Search for the cell housing the specified text and yield its (X, Y) center coordinate. 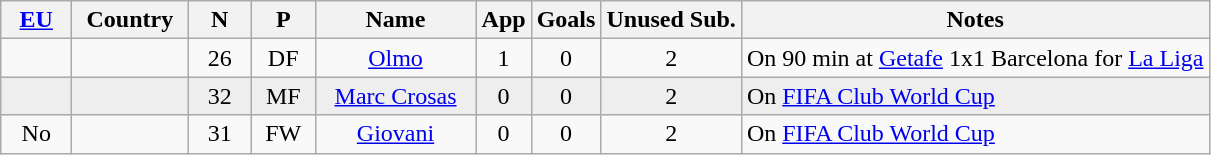
On 90 min at Getafe 1x1 Barcelona for La Liga (975, 58)
MF (283, 96)
32 (220, 96)
Name (396, 20)
FW (283, 134)
26 (220, 58)
1 (504, 58)
P (283, 20)
EU (36, 20)
Marc Crosas (396, 96)
31 (220, 134)
DF (283, 58)
N (220, 20)
Olmo (396, 58)
Country (130, 20)
Unused Sub. (671, 20)
App (504, 20)
Notes (975, 20)
Giovani (396, 134)
Goals (566, 20)
No (36, 134)
